Find where the given text appears and provide that cell's center as [X, Y] coordinate. 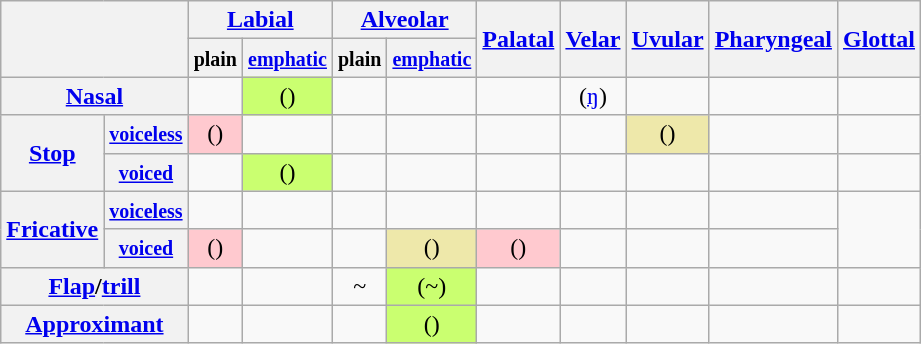
Fricative [52, 229]
Palatal [518, 39]
Stop [52, 153]
Alveolar [404, 20]
(ŋ) [593, 96]
Uvular [668, 39]
Approximant [94, 324]
(~) [432, 286]
Pharyngeal [773, 39]
Glottal [878, 39]
Nasal [94, 96]
Flap/trill [94, 286]
Velar [593, 39]
Labial [260, 20]
~ [359, 286]
